Provide the [x, y] coordinate of the cell's center where the given text is located.  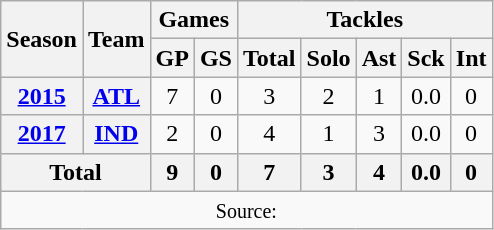
2017 [42, 134]
Source: [246, 210]
9 [172, 172]
ATL [116, 96]
IND [116, 134]
GP [172, 58]
Int [471, 58]
Tackles [364, 20]
Games [194, 20]
Season [42, 39]
Ast [379, 58]
2015 [42, 96]
Sck [426, 58]
GS [216, 58]
Team [116, 39]
Solo [328, 58]
